Detect which cell encompasses the target text, then output its [X, Y] center coordinate. 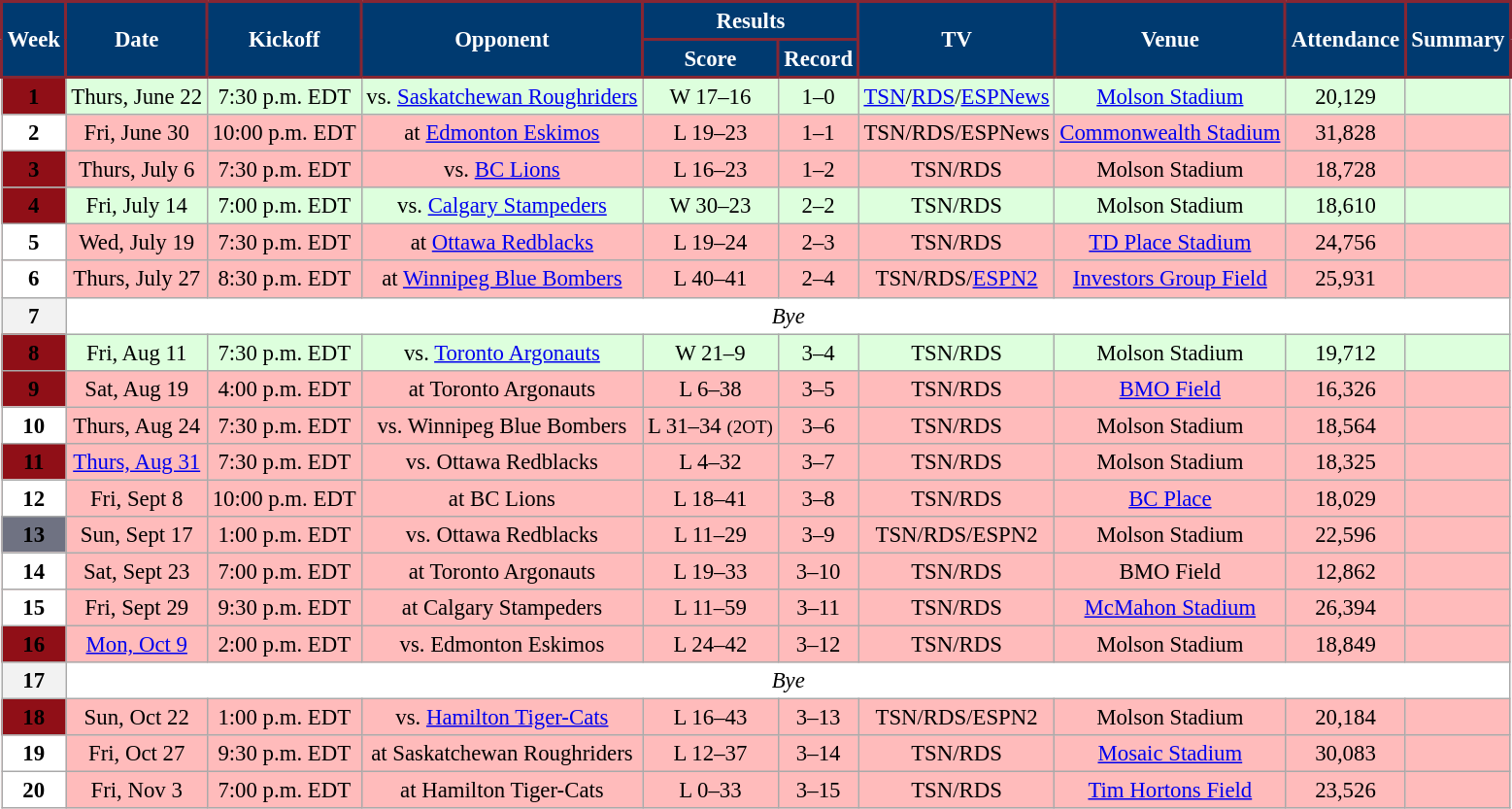
23,526 [1346, 791]
W 17–16 [711, 96]
18,325 [1346, 462]
Fri, Nov 3 [136, 791]
Results [751, 21]
at Winnipeg Blue Bombers [502, 280]
L 31–34 (2OT) [711, 425]
Investors Group Field [1170, 280]
26,394 [1346, 608]
20,129 [1346, 96]
20,184 [1346, 718]
L 11–29 [711, 535]
3–4 [818, 353]
4 [35, 206]
Sun, Oct 22 [136, 718]
Mon, Oct 9 [136, 645]
at Calgary Stampeders [502, 608]
3–6 [818, 425]
Fri, June 30 [136, 133]
L 4–32 [711, 462]
3–9 [818, 535]
3–11 [818, 608]
19,712 [1346, 353]
10 [35, 425]
6 [35, 280]
L 12–37 [711, 754]
L 0–33 [711, 791]
L 19–24 [711, 243]
Fri, July 14 [136, 206]
L 18–41 [711, 498]
18 [35, 718]
3–5 [818, 388]
9 [35, 388]
18,610 [1346, 206]
L 40–41 [711, 280]
at Hamilton Tiger-Cats [502, 791]
4:00 p.m. EDT [284, 388]
Sat, Sept 23 [136, 571]
TD Place Stadium [1170, 243]
vs. BC Lions [502, 170]
Sat, Aug 19 [136, 388]
BC Place [1170, 498]
1–0 [818, 96]
13 [35, 535]
Thurs, June 22 [136, 96]
L 19–23 [711, 133]
Fri, Oct 27 [136, 754]
L 16–43 [711, 718]
12 [35, 498]
L 24–42 [711, 645]
19 [35, 754]
3–15 [818, 791]
8 [35, 353]
Mosaic Stadium [1170, 754]
3–12 [818, 645]
18,564 [1346, 425]
Thurs, July 27 [136, 280]
Score [711, 58]
12,862 [1346, 571]
vs. Calgary Stampeders [502, 206]
20 [35, 791]
15 [35, 608]
18,849 [1346, 645]
at Saskatchewan Roughriders [502, 754]
vs. Toronto Argonauts [502, 353]
3–14 [818, 754]
22,596 [1346, 535]
2–2 [818, 206]
vs. Saskatchewan Roughriders [502, 96]
25,931 [1346, 280]
Fri, Aug 11 [136, 353]
2:00 p.m. EDT [284, 645]
30,083 [1346, 754]
1–2 [818, 170]
at BC Lions [502, 498]
24,756 [1346, 243]
14 [35, 571]
McMahon Stadium [1170, 608]
L 19–33 [711, 571]
Wed, July 19 [136, 243]
3–8 [818, 498]
16 [35, 645]
W 21–9 [711, 353]
Fri, Sept 8 [136, 498]
Thurs, Aug 31 [136, 462]
Date [136, 40]
Thurs, Aug 24 [136, 425]
18,029 [1346, 498]
3 [35, 170]
Thurs, July 6 [136, 170]
1 [35, 96]
2–4 [818, 280]
L 6–38 [711, 388]
Sun, Sept 17 [136, 535]
vs. Hamilton Tiger-Cats [502, 718]
Week [35, 40]
L 11–59 [711, 608]
18,728 [1346, 170]
5 [35, 243]
8:30 p.m. EDT [284, 280]
L 16–23 [711, 170]
Fri, Sept 29 [136, 608]
W 30–23 [711, 206]
Summary [1458, 40]
3–13 [818, 718]
7 [35, 316]
11 [35, 462]
31,828 [1346, 133]
3–7 [818, 462]
Commonwealth Stadium [1170, 133]
Opponent [502, 40]
17 [35, 681]
at Ottawa Redblacks [502, 243]
vs. Winnipeg Blue Bombers [502, 425]
vs. Edmonton Eskimos [502, 645]
Record [818, 58]
Kickoff [284, 40]
TV [957, 40]
Tim Hortons Field [1170, 791]
16,326 [1346, 388]
Venue [1170, 40]
2 [35, 133]
3–10 [818, 571]
2–3 [818, 243]
at Edmonton Eskimos [502, 133]
Attendance [1346, 40]
1–1 [818, 133]
